For the text-containing cell, return its midpoint in (x, y) coordinate format. 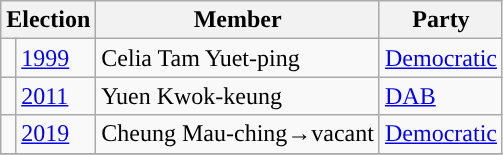
Yuen Kwok-keung (238, 96)
Cheung Mau-ching→vacant (238, 134)
Party (440, 20)
1999 (56, 58)
Member (238, 20)
Election (48, 20)
DAB (440, 96)
Celia Tam Yuet-ping (238, 58)
2011 (56, 96)
2019 (56, 134)
